Locate the cell with the specified text and output its [x, y] center coordinate. 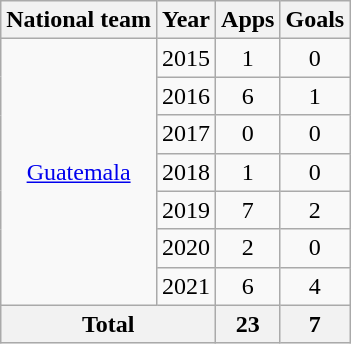
Total [108, 324]
2015 [186, 58]
Year [186, 20]
2019 [186, 210]
23 [248, 324]
2018 [186, 172]
Apps [248, 20]
Goals [315, 20]
National team [79, 20]
4 [315, 286]
2020 [186, 248]
2017 [186, 134]
Guatemala [79, 172]
2021 [186, 286]
2016 [186, 96]
